Return [X, Y] of the center of cell containing provided text 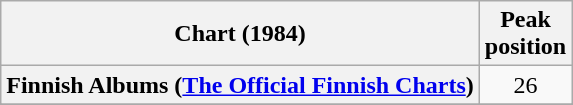
26 [525, 85]
Peakposition [525, 34]
Chart (1984) [240, 34]
Finnish Albums (The Official Finnish Charts) [240, 85]
